Return the (x, y) coordinate for the center point of the cell that contains the specified text.  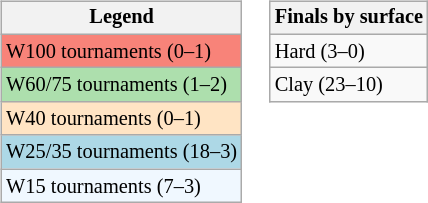
Clay (23–10) (349, 85)
Finals by surface (349, 18)
Legend (122, 18)
W40 tournaments (0–1) (122, 119)
Hard (3–0) (349, 51)
W25/35 tournaments (18–3) (122, 152)
W15 tournaments (7–3) (122, 186)
W100 tournaments (0–1) (122, 51)
W60/75 tournaments (1–2) (122, 85)
